Pinpoint the cell where the given text exists, returning its [x, y] midpoint coordinate. 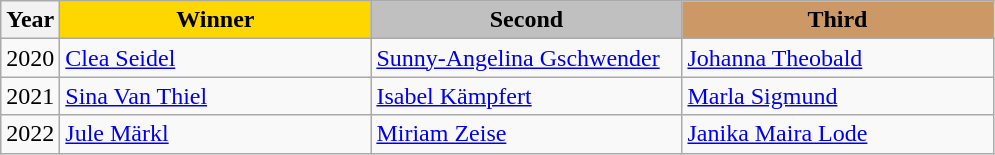
2022 [30, 134]
2020 [30, 58]
Year [30, 20]
Miriam Zeise [526, 134]
Third [838, 20]
Janika Maira Lode [838, 134]
Clea Seidel [216, 58]
Jule Märkl [216, 134]
Winner [216, 20]
Johanna Theobald [838, 58]
2021 [30, 96]
Second [526, 20]
Marla Sigmund [838, 96]
Sina Van Thiel [216, 96]
Isabel Kämpfert [526, 96]
Sunny-Angelina Gschwender [526, 58]
